Detect which cell encompasses the target text, then output its (X, Y) center coordinate. 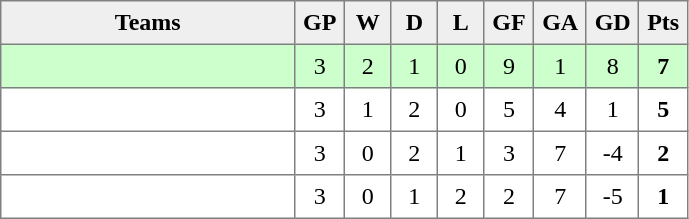
L (461, 23)
Teams (148, 23)
GA (560, 23)
D (414, 23)
W (368, 23)
Pts (663, 23)
GD (612, 23)
-4 (612, 153)
9 (509, 66)
-5 (612, 197)
GP (320, 23)
8 (612, 66)
4 (560, 110)
GF (509, 23)
